Pinpoint the cell where the given text exists, returning its [X, Y] midpoint coordinate. 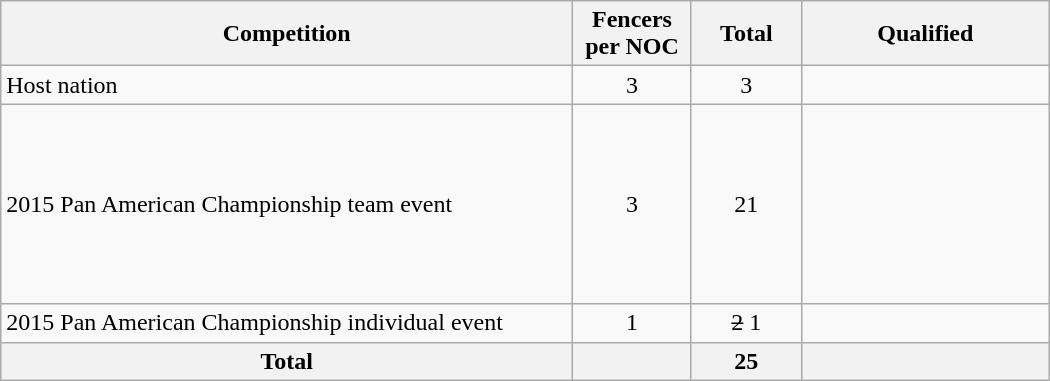
2015 Pan American Championship individual event [287, 323]
Host nation [287, 85]
Qualified [925, 34]
Competition [287, 34]
25 [746, 361]
1 [632, 323]
Fencers per NOC [632, 34]
2015 Pan American Championship team event [287, 204]
2 1 [746, 323]
21 [746, 204]
